From the cell containing the given text, extract its center point as (X, Y) coordinate. 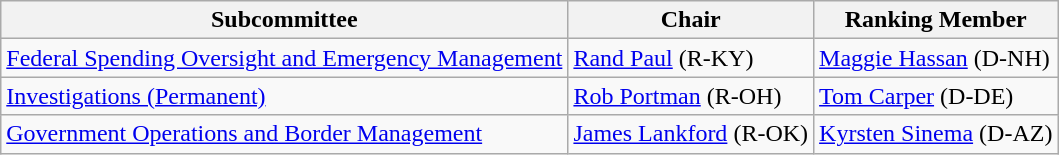
Rob Portman (R-OH) (691, 96)
Tom Carper (D-DE) (936, 96)
Government Operations and Border Management (284, 134)
Ranking Member (936, 20)
Rand Paul (R-KY) (691, 58)
James Lankford (R-OK) (691, 134)
Investigations (Permanent) (284, 96)
Kyrsten Sinema (D-AZ) (936, 134)
Federal Spending Oversight and Emergency Management (284, 58)
Subcommittee (284, 20)
Maggie Hassan (D-NH) (936, 58)
Chair (691, 20)
